Return the [X, Y] coordinate for the center point of the cell that contains the specified text.  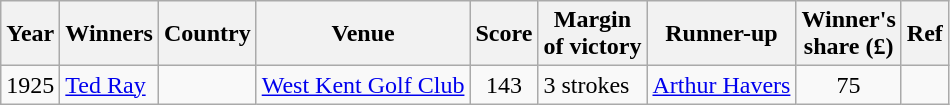
Score [504, 34]
3 strokes [592, 85]
Marginof victory [592, 34]
Winner'sshare (£) [848, 34]
Ref [924, 34]
1925 [30, 85]
Ted Ray [110, 85]
Arthur Havers [722, 85]
Country [207, 34]
Venue [363, 34]
Winners [110, 34]
Year [30, 34]
143 [504, 85]
75 [848, 85]
West Kent Golf Club [363, 85]
Runner-up [722, 34]
